Locate the cell with the specified text and output its [x, y] center coordinate. 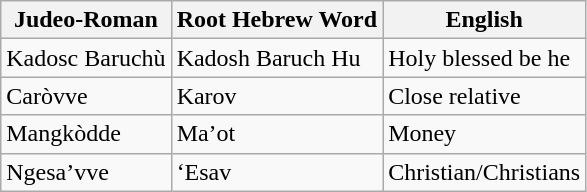
Mangkòdde [86, 134]
Kadosc Baruchù [86, 58]
Money [484, 134]
Caròvve [86, 96]
Holy blessed be he [484, 58]
Karov [277, 96]
English [484, 20]
Judeo-Roman [86, 20]
Ngesa’vve [86, 172]
‘Esav [277, 172]
Christian/Christians [484, 172]
Ma’ot [277, 134]
Root Hebrew Word [277, 20]
Kadosh Baruch Hu [277, 58]
Close relative [484, 96]
